Identify which cell holds the provided text, then report its (X, Y) central coordinate. 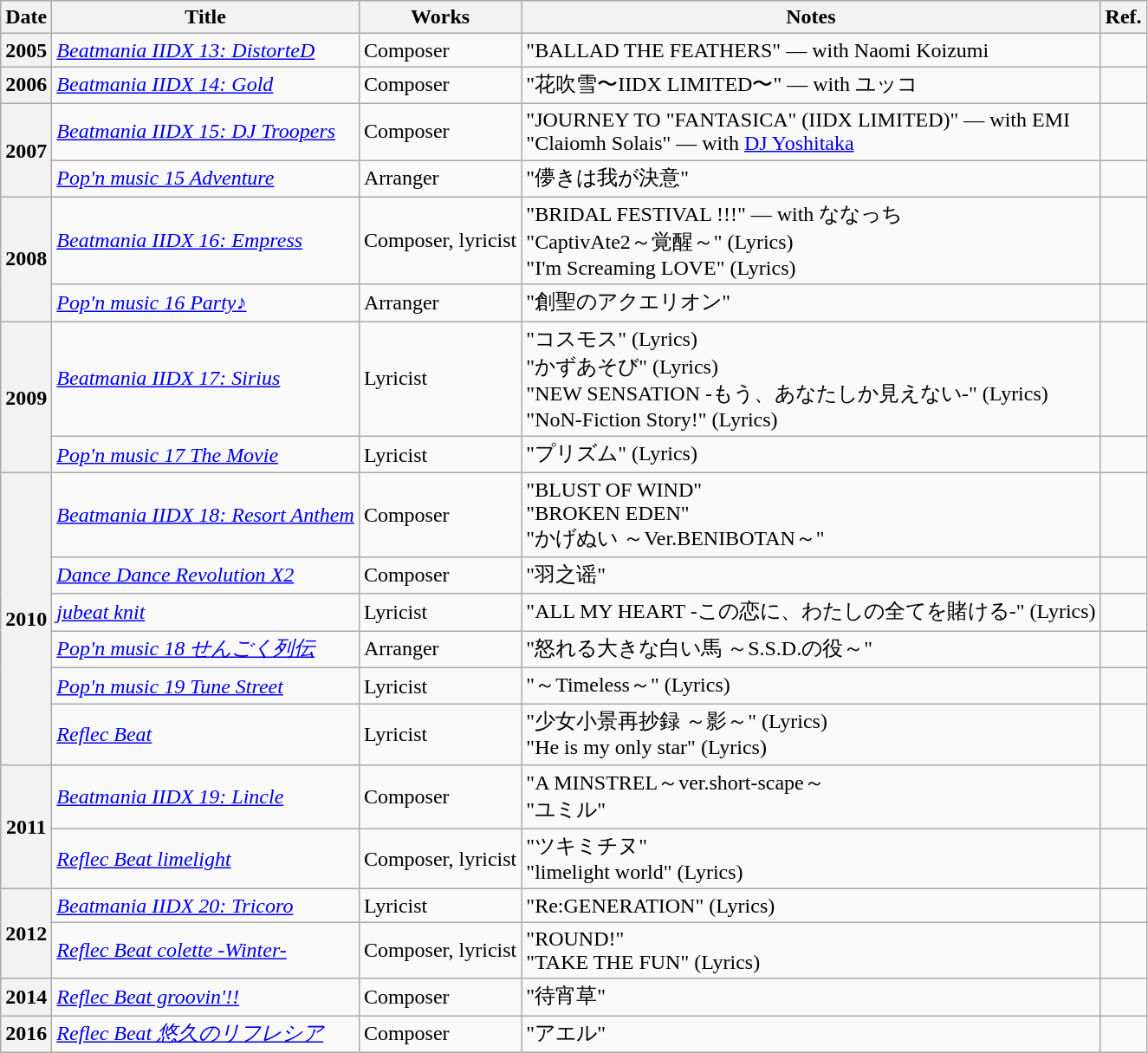
jubeat knit (206, 612)
"コスモス" (Lyrics)"かずあそび" (Lyrics)"NEW SENSATION -もう、あなたしか見えない-" (Lyrics)"NoN-Fiction Story!" (Lyrics) (811, 380)
"ALL MY HEART -この恋に、わたしの全てを賭ける-" (Lyrics) (811, 612)
"BLUST OF WIND""BROKEN EDEN""かげぬい ～Ver.BENIBOTAN～" (811, 515)
Reflec Beat colette -Winter- (206, 950)
Beatmania IIDX 14: Gold (206, 85)
Ref. (1123, 17)
"プリズム" (Lyrics) (811, 454)
Beatmania IIDX 19: Lincle (206, 796)
"BALLAD THE FEATHERS" — with Naomi Koizumi (811, 50)
2016 (26, 1035)
Pop'n music 19 Tune Street (206, 686)
"アエル" (811, 1035)
Beatmania IIDX 18: Resort Anthem (206, 515)
"～Timeless～" (Lyrics) (811, 686)
2006 (26, 85)
Beatmania IIDX 16: Empress (206, 241)
"創聖のアクエリオン" (811, 303)
2005 (26, 50)
2009 (26, 397)
"怒れる大きな白い馬 ～S.S.D.の役～" (811, 650)
"A MINSTREL～ver.short-scape～"ユミル" (811, 796)
"BRIDAL FESTIVAL !!!" — with ななっち"CaptivAte2～覚醒～" (Lyrics)"I'm Screaming LOVE" (Lyrics) (811, 241)
Works (440, 17)
Beatmania IIDX 17: Sirius (206, 380)
"Re:GENERATION" (Lyrics) (811, 906)
2008 (26, 259)
"花吹雪〜IIDX LIMITED〜" — with ユッコ (811, 85)
Date (26, 17)
"少女小景再抄録 ～影～" (Lyrics)"He is my only star" (Lyrics) (811, 735)
Pop'n music 16 Party♪ (206, 303)
Notes (811, 17)
Pop'n music 17 The Movie (206, 454)
Beatmania IIDX 13: DistorteD (206, 50)
"待宵草" (811, 997)
2011 (26, 827)
2012 (26, 934)
Pop'n music 18 せんごく列伝 (206, 650)
Beatmania IIDX 15: DJ Troopers (206, 132)
2010 (26, 619)
"儚きは我が決意" (811, 179)
"ROUND!""TAKE THE FUN" (Lyrics) (811, 950)
Pop'n music 15 Adventure (206, 179)
"JOURNEY TO "FANTASICA" (IIDX LIMITED)" — with EMI"Claiomh Solais" — with DJ Yoshitaka (811, 132)
Beatmania IIDX 20: Tricoro (206, 906)
"羽之谣" (811, 575)
Reflec Beat limelight (206, 859)
"ツキミチヌ""limelight world" (Lyrics) (811, 859)
2014 (26, 997)
Dance Dance Revolution X2 (206, 575)
2007 (26, 150)
Reflec Beat groovin'!! (206, 997)
Reflec Beat 悠久のリフレシア (206, 1035)
Reflec Beat (206, 735)
Title (206, 17)
